For the text-containing cell, return its midpoint in [X, Y] coordinate format. 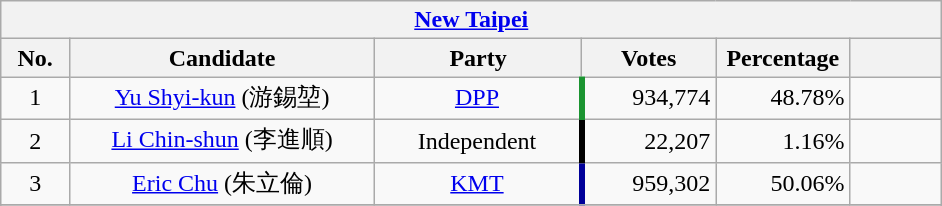
48.78% [783, 98]
934,774 [649, 98]
22,207 [649, 140]
959,302 [649, 184]
KMT [478, 184]
Candidate [222, 58]
50.06% [783, 184]
Votes [649, 58]
Eric Chu (朱立倫) [222, 184]
Percentage [783, 58]
DPP [478, 98]
Li Chin-shun (李進順) [222, 140]
New Taipei [472, 20]
3 [36, 184]
1.16% [783, 140]
2 [36, 140]
No. [36, 58]
Party [478, 58]
Independent [478, 140]
1 [36, 98]
Yu Shyi-kun (游錫堃) [222, 98]
